Scan for the cell matching the given text and deliver its (X, Y) coordinate at center. 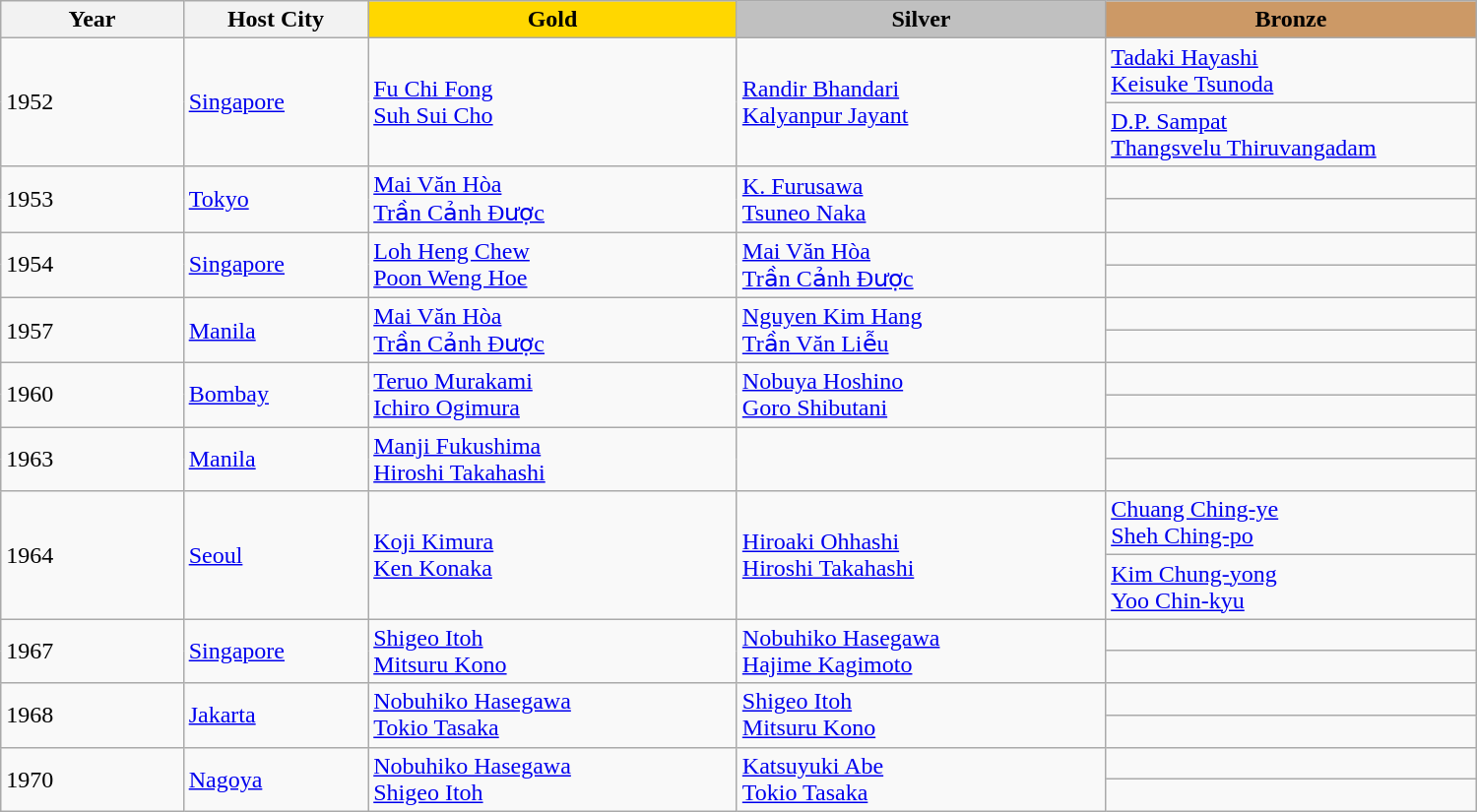
Nobuhiko Hasegawa Shigeo Itoh (553, 780)
Manji Fukushima Hiroshi Takahashi (553, 459)
Loh Heng Chew Poon Weng Hoe (553, 266)
Jakarta (276, 715)
1967 (93, 652)
Nobuhiko Hasegawa Tokio Tasaka (553, 715)
Kim Chung-yong Yoo Chin-kyu (1292, 587)
Nguyen Kim Hang Trần Văn Liễu (921, 331)
1957 (93, 331)
1963 (93, 459)
Hiroaki Ohhashi Hiroshi Takahashi (921, 555)
Randir Bhandari Kalyanpur Jayant (921, 102)
D.P. Sampat Thangsvelu Thiruvangadam (1292, 134)
Tokyo (276, 199)
Koji Kimura Ken Konaka (553, 555)
Gold (553, 20)
Year (93, 20)
Seoul (276, 555)
1960 (93, 396)
1968 (93, 715)
Teruo Murakami Ichiro Ogimura (553, 396)
Nagoya (276, 780)
Bombay (276, 396)
Tadaki Hayashi Keisuke Tsunoda (1292, 71)
Host City (276, 20)
Fu Chi Fong Suh Sui Cho (553, 102)
Silver (921, 20)
1954 (93, 266)
1964 (93, 555)
1952 (93, 102)
1970 (93, 780)
Nobuya Hoshino Goro Shibutani (921, 396)
Katsuyuki Abe Tokio Tasaka (921, 780)
Nobuhiko Hasegawa Hajime Kagimoto (921, 652)
K. Furusawa Tsuneo Naka (921, 199)
Chuang Ching-ye Sheh Ching-po (1292, 524)
Bronze (1292, 20)
1953 (93, 199)
